From the cell containing the given text, extract its center point as (x, y) coordinate. 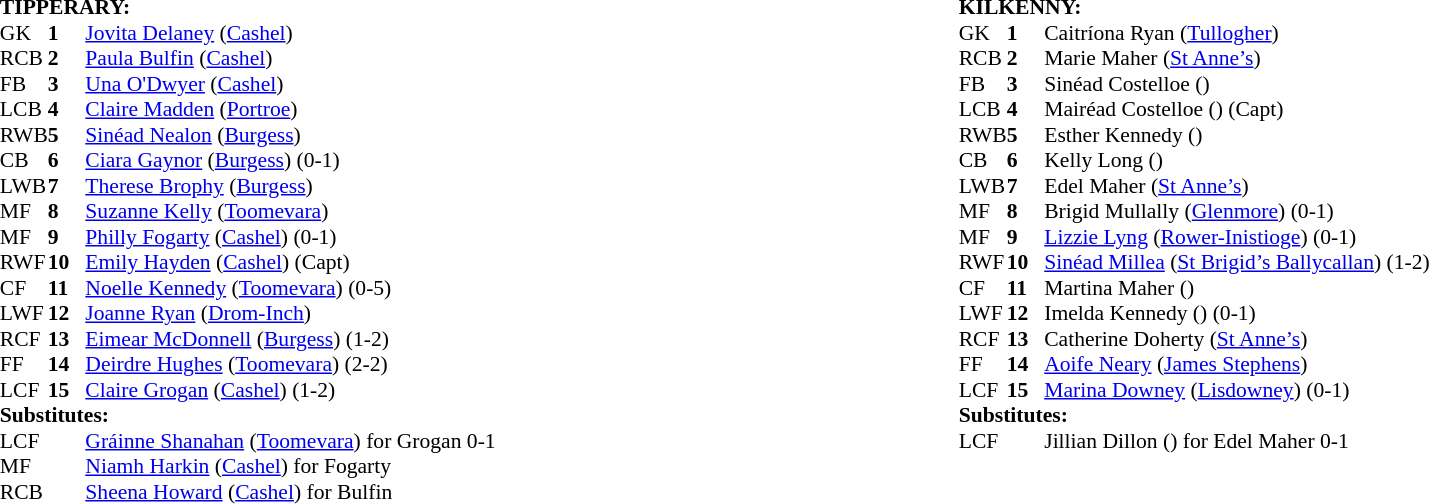
Una O'Dwyer (Cashel) (290, 84)
Therese Brophy (Burgess) (290, 186)
Joanne Ryan (Drom-Inch) (290, 313)
Deirdre Hughes (Toomevara) (2-2) (290, 365)
Niamh Harkin (Cashel) for Fogarty (290, 467)
Paula Bulfin (Cashel) (290, 59)
Sinéad Nealon (Burgess) (290, 135)
Suzanne Kelly (Toomevara) (290, 211)
Emily Hayden (Cashel) (Capt) (290, 263)
Ciara Gaynor (Burgess) (0-1) (290, 161)
Claire Madden (Portroe) (290, 109)
Eimear McDonnell (Burgess) (1-2) (290, 339)
Gráinne Shanahan (Toomevara) for Grogan 0-1 (290, 441)
Philly Fogarty (Cashel) (0-1) (290, 237)
Noelle Kennedy (Toomevara) (0-5) (290, 288)
Jovita Delaney (Cashel) (290, 33)
Substitutes: (248, 415)
Claire Grogan (Cashel) (1-2) (290, 390)
